Return the (x, y) coordinate for the center point of the cell that contains the specified text.  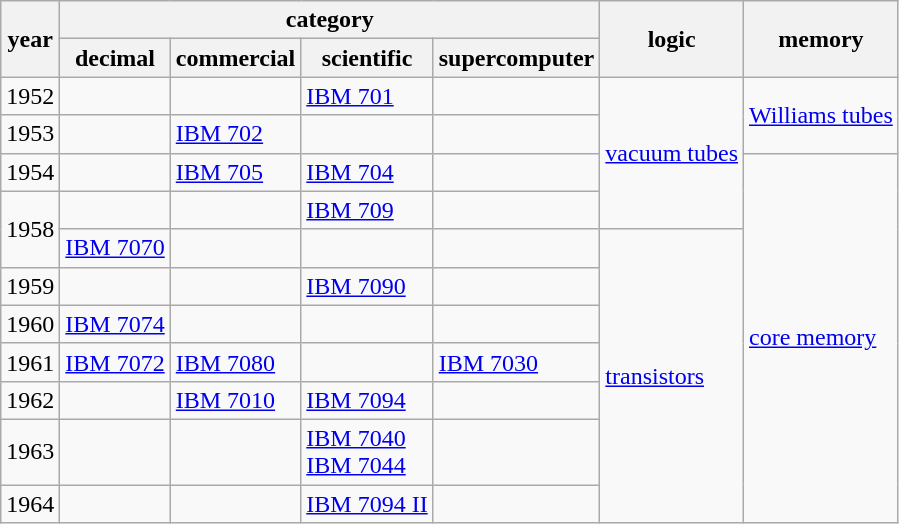
Williams tubes (822, 115)
IBM 709 (367, 210)
vacuum tubes (672, 153)
1954 (30, 172)
1964 (30, 503)
1961 (30, 362)
memory (822, 39)
supercomputer (516, 58)
transistors (672, 376)
IBM 705 (236, 172)
IBM 704 (367, 172)
1953 (30, 134)
IBM 7094 (367, 400)
1963 (30, 452)
IBM 701 (367, 96)
IBM 7040IBM 7044 (367, 452)
1960 (30, 324)
IBM 7080 (236, 362)
1959 (30, 286)
decimal (115, 58)
1958 (30, 229)
IBM 702 (236, 134)
year (30, 39)
core memory (822, 338)
IBM 7070 (115, 248)
1962 (30, 400)
scientific (367, 58)
logic (672, 39)
IBM 7074 (115, 324)
IBM 7030 (516, 362)
commercial (236, 58)
IBM 7072 (115, 362)
IBM 7010 (236, 400)
category (330, 20)
IBM 7094 II (367, 503)
1952 (30, 96)
IBM 7090 (367, 286)
